Pinpoint the cell where the given text exists, returning its (x, y) midpoint coordinate. 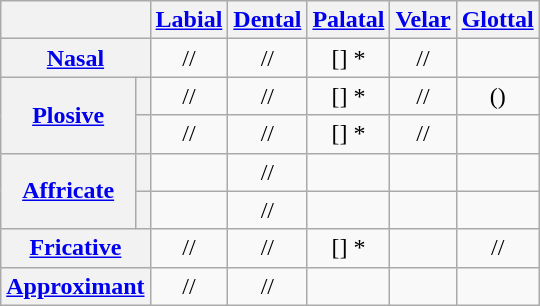
Palatal (348, 20)
Dental (268, 20)
Affricate (68, 191)
() (498, 96)
Plosive (68, 115)
Approximant (76, 286)
Fricative (76, 248)
Glottal (498, 20)
Nasal (76, 58)
Velar (423, 20)
Labial (189, 20)
